Locate the cell with the specified text and output its (x, y) center coordinate. 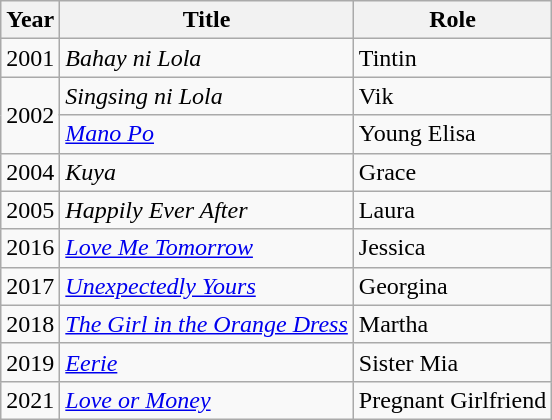
Mano Po (207, 134)
Kuya (207, 172)
Jessica (452, 248)
2005 (30, 210)
Young Elisa (452, 134)
Love or Money (207, 400)
2002 (30, 115)
Eerie (207, 362)
Laura (452, 210)
Unexpectedly Yours (207, 286)
Pregnant Girlfriend (452, 400)
2016 (30, 248)
Martha (452, 324)
2004 (30, 172)
The Girl in the Orange Dress (207, 324)
2001 (30, 58)
2017 (30, 286)
Happily Ever After (207, 210)
Sister Mia (452, 362)
Love Me Tomorrow (207, 248)
2019 (30, 362)
2018 (30, 324)
Singsing ni Lola (207, 96)
Grace (452, 172)
Year (30, 20)
Title (207, 20)
2021 (30, 400)
Georgina (452, 286)
Tintin (452, 58)
Bahay ni Lola (207, 58)
Vik (452, 96)
Role (452, 20)
